Search for the cell housing the specified text and yield its (x, y) center coordinate. 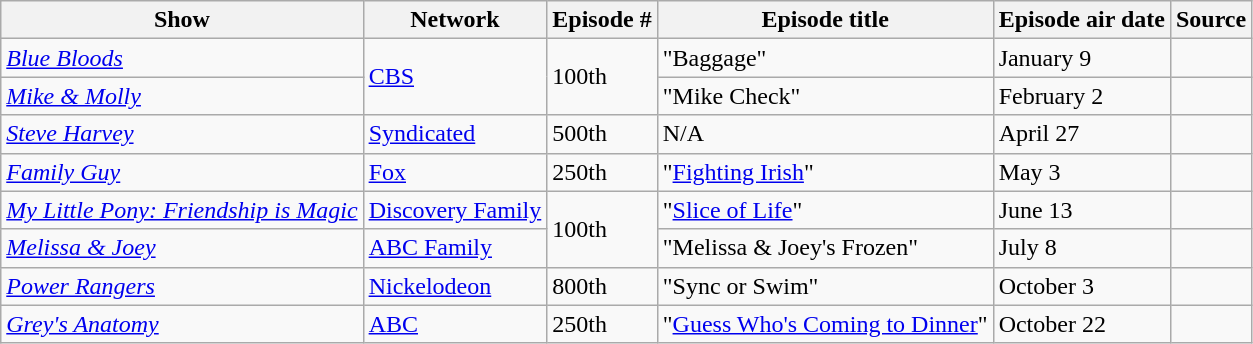
"Baggage" (825, 58)
Family Guy (182, 172)
Power Rangers (182, 286)
Episode # (602, 20)
February 2 (1082, 96)
500th (602, 134)
Steve Harvey (182, 134)
Blue Bloods (182, 58)
Source (1210, 20)
Nickelodeon (455, 286)
Melissa & Joey (182, 248)
"Mike Check" (825, 96)
Mike & Molly (182, 96)
Syndicated (455, 134)
"Guess Who's Coming to Dinner" (825, 324)
"Fighting Irish" (825, 172)
"Melissa & Joey's Frozen" (825, 248)
Episode air date (1082, 20)
October 3 (1082, 286)
"Sync or Swim" (825, 286)
ABC Family (455, 248)
Episode title (825, 20)
CBS (455, 77)
Grey's Anatomy (182, 324)
May 3 (1082, 172)
Discovery Family (455, 210)
June 13 (1082, 210)
October 22 (1082, 324)
Fox (455, 172)
ABC (455, 324)
July 8 (1082, 248)
Show (182, 20)
April 27 (1082, 134)
January 9 (1082, 58)
N/A (825, 134)
"Slice of Life" (825, 210)
Network (455, 20)
800th (602, 286)
My Little Pony: Friendship is Magic (182, 210)
